Search for the cell housing the specified text and yield its [X, Y] center coordinate. 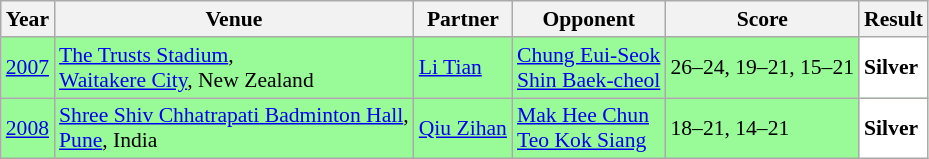
Chung Eui-Seok Shin Baek-cheol [588, 68]
Opponent [588, 19]
Li Tian [463, 68]
Venue [234, 19]
Shree Shiv Chhatrapati Badminton Hall,Pune, India [234, 128]
Result [894, 19]
26–24, 19–21, 15–21 [762, 68]
Score [762, 19]
Qiu Zihan [463, 128]
2008 [28, 128]
18–21, 14–21 [762, 128]
Year [28, 19]
Mak Hee Chun Teo Kok Siang [588, 128]
Partner [463, 19]
The Trusts Stadium,Waitakere City, New Zealand [234, 68]
2007 [28, 68]
